Determine the (x, y) coordinate at the center of the cell enclosing the given text.  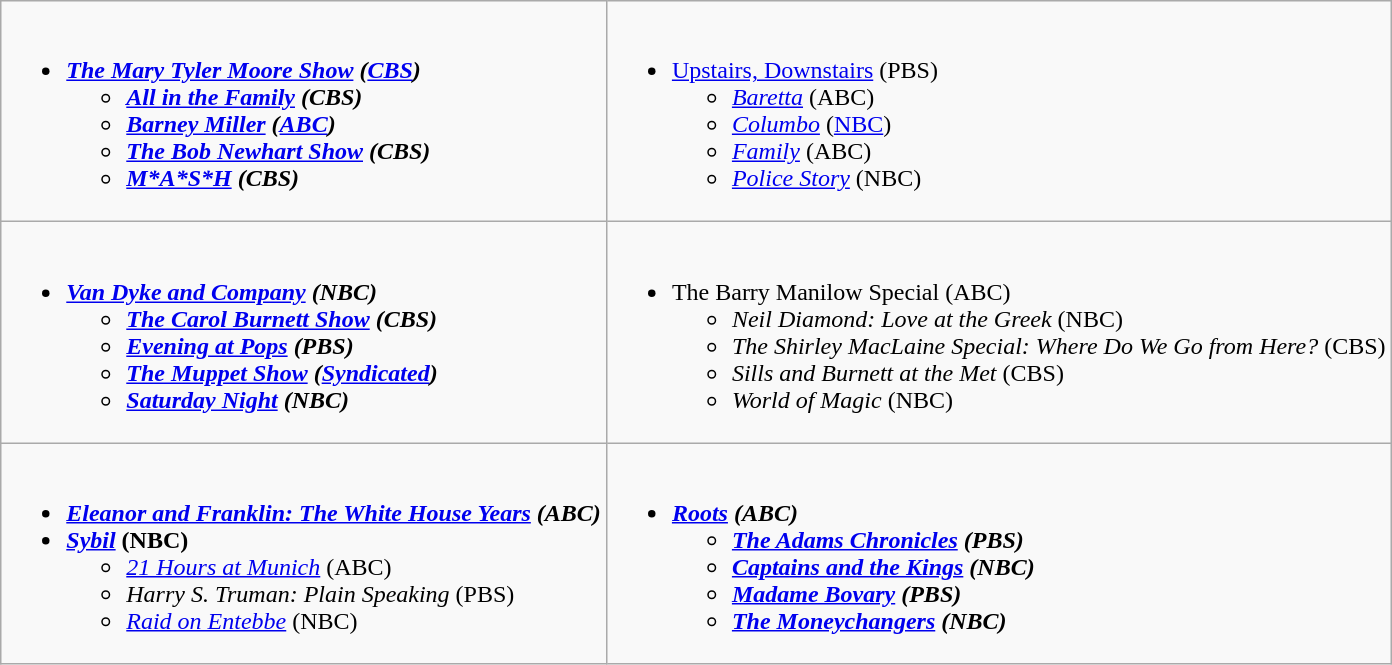
Eleanor and Franklin: The White House Years (ABC)Sybil (NBC)21 Hours at Munich (ABC)Harry S. Truman: Plain Speaking (PBS)Raid on Entebbe (NBC) (304, 554)
Upstairs, Downstairs (PBS)Baretta (ABC)Columbo (NBC)Family (ABC)Police Story (NBC) (998, 112)
Van Dyke and Company (NBC)The Carol Burnett Show (CBS)Evening at Pops (PBS)The Muppet Show (Syndicated)Saturday Night (NBC) (304, 332)
Roots (ABC)The Adams Chronicles (PBS)Captains and the Kings (NBC)Madame Bovary (PBS)The Moneychangers (NBC) (998, 554)
The Mary Tyler Moore Show (CBS)All in the Family (CBS)Barney Miller (ABC)The Bob Newhart Show (CBS)M*A*S*H (CBS) (304, 112)
